Capture the cell that displays the provided text and extract its [X, Y] central coordinate. 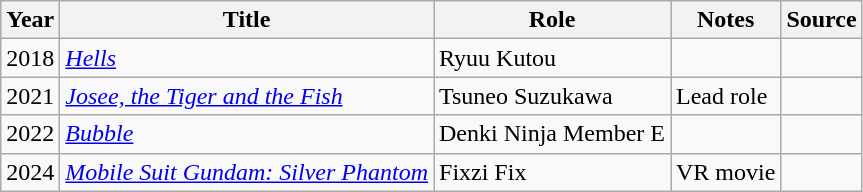
Role [552, 20]
Denki Ninja Member E [552, 134]
2021 [30, 96]
Tsuneo Suzukawa [552, 96]
Fixzi Fix [552, 172]
Lead role [725, 96]
2024 [30, 172]
Title [247, 20]
2022 [30, 134]
Mobile Suit Gundam: Silver Phantom [247, 172]
Source [822, 20]
VR movie [725, 172]
Year [30, 20]
Ryuu Kutou [552, 58]
Bubble [247, 134]
2018 [30, 58]
Hells [247, 58]
Josee, the Tiger and the Fish [247, 96]
Notes [725, 20]
